Determine the (X, Y) coordinate at the center of the cell enclosing the given text.  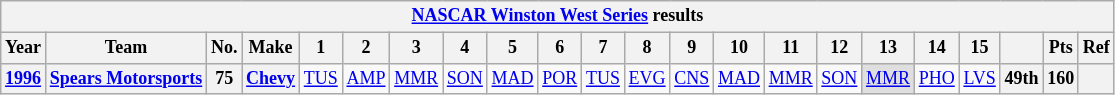
8 (647, 48)
12 (840, 48)
POR (560, 78)
160 (1061, 78)
CNS (692, 78)
4 (464, 48)
10 (740, 48)
LVS (980, 78)
NASCAR Winston West Series results (558, 16)
Spears Motorsports (126, 78)
13 (888, 48)
Ref (1096, 48)
5 (512, 48)
14 (936, 48)
7 (604, 48)
15 (980, 48)
1996 (24, 78)
EVG (647, 78)
75 (224, 78)
49th (1022, 78)
1 (320, 48)
3 (416, 48)
2 (366, 48)
Chevy (271, 78)
No. (224, 48)
9 (692, 48)
PHO (936, 78)
Year (24, 48)
6 (560, 48)
Pts (1061, 48)
Make (271, 48)
AMP (366, 78)
Team (126, 48)
11 (790, 48)
